Output the (X, Y) coordinate of the center of the cell containing the given text.  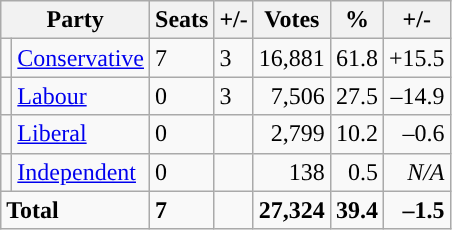
Seats (182, 20)
Votes (292, 20)
–0.6 (416, 134)
–14.9 (416, 96)
Conservative (81, 58)
% (356, 20)
Total (76, 210)
2,799 (292, 134)
7,506 (292, 96)
39.4 (356, 210)
27.5 (356, 96)
16,881 (292, 58)
138 (292, 172)
10.2 (356, 134)
N/A (416, 172)
0.5 (356, 172)
+15.5 (416, 58)
Labour (81, 96)
Liberal (81, 134)
61.8 (356, 58)
27,324 (292, 210)
–1.5 (416, 210)
Party (76, 20)
Independent (81, 172)
